Return [X, Y] of the center of cell containing provided text 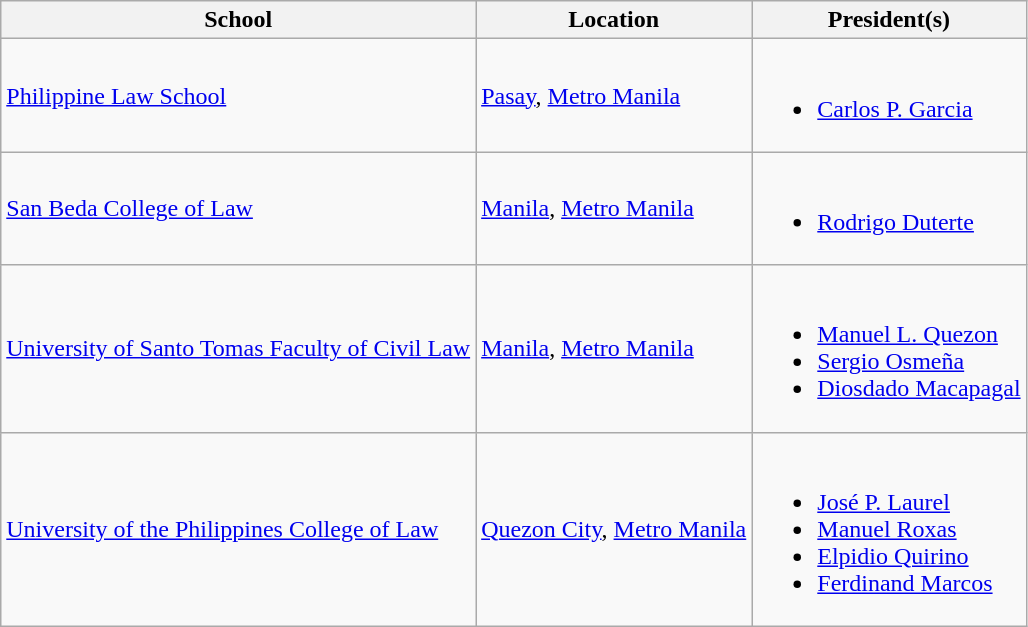
San Beda College of Law [238, 208]
Quezon City, Metro Manila [614, 529]
Rodrigo Duterte [889, 208]
Philippine Law School [238, 96]
President(s) [889, 20]
Carlos P. Garcia [889, 96]
School [238, 20]
Manuel L. QuezonSergio OsmeñaDiosdado Macapagal [889, 348]
José P. LaurelManuel RoxasElpidio QuirinoFerdinand Marcos [889, 529]
Location [614, 20]
University of Santo Tomas Faculty of Civil Law [238, 348]
Pasay, Metro Manila [614, 96]
University of the Philippines College of Law [238, 529]
